Identify which cell holds the provided text, then report its [x, y] central coordinate. 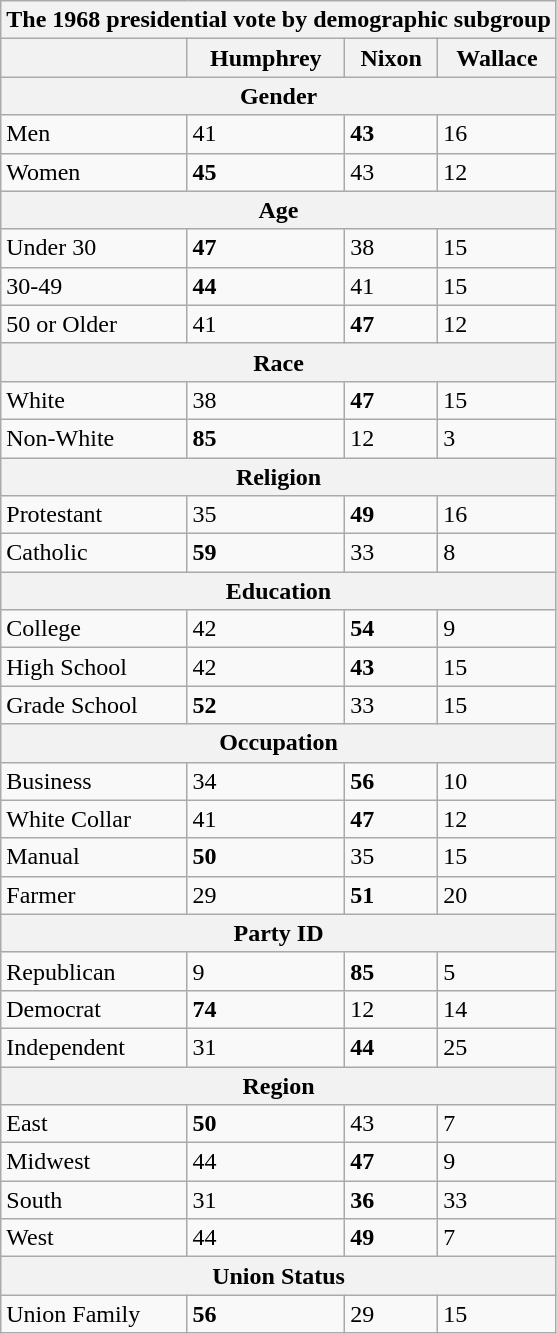
Business [94, 781]
Republican [94, 971]
74 [266, 1009]
South [94, 1200]
Midwest [94, 1162]
Independent [94, 1047]
High School [94, 667]
Manual [94, 857]
Women [94, 172]
West [94, 1238]
White [94, 400]
Humphrey [266, 58]
Party ID [279, 933]
5 [498, 971]
Non-White [94, 438]
Catholic [94, 553]
8 [498, 553]
Farmer [94, 895]
Education [279, 591]
34 [266, 781]
59 [266, 553]
Grade School [94, 705]
50 or Older [94, 324]
Union Family [94, 1314]
Protestant [94, 515]
Region [279, 1085]
White Collar [94, 819]
3 [498, 438]
Men [94, 134]
Occupation [279, 743]
Religion [279, 477]
Under 30 [94, 248]
Age [279, 210]
College [94, 629]
36 [392, 1200]
51 [392, 895]
10 [498, 781]
54 [392, 629]
Nixon [392, 58]
East [94, 1124]
Wallace [498, 58]
The 1968 presidential vote by demographic subgroup [279, 20]
Democrat [94, 1009]
45 [266, 172]
20 [498, 895]
Union Status [279, 1276]
52 [266, 705]
Gender [279, 96]
30-49 [94, 286]
14 [498, 1009]
Race [279, 362]
25 [498, 1047]
